Return the [X, Y] coordinate for the center point of the cell that contains the specified text.  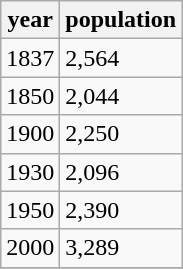
year [30, 20]
1850 [30, 96]
2,390 [121, 210]
1900 [30, 134]
1930 [30, 172]
1950 [30, 210]
3,289 [121, 248]
1837 [30, 58]
2,096 [121, 172]
2,250 [121, 134]
population [121, 20]
2,044 [121, 96]
2000 [30, 248]
2,564 [121, 58]
